From the cell containing the given text, extract its center point as [x, y] coordinate. 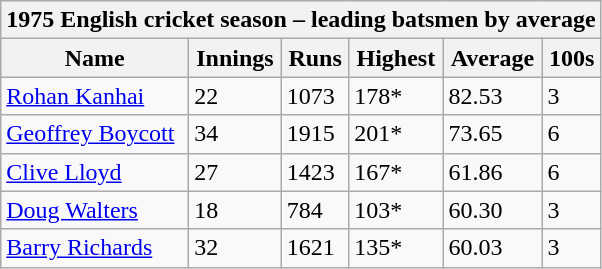
Highest [396, 58]
60.03 [492, 248]
201* [396, 134]
100s [572, 58]
22 [236, 96]
Geoffrey Boycott [95, 134]
1073 [315, 96]
Runs [315, 58]
167* [396, 172]
1621 [315, 248]
73.65 [492, 134]
82.53 [492, 96]
178* [396, 96]
1423 [315, 172]
61.86 [492, 172]
Clive Lloyd [95, 172]
Average [492, 58]
Rohan Kanhai [95, 96]
135* [396, 248]
18 [236, 210]
Doug Walters [95, 210]
1915 [315, 134]
Barry Richards [95, 248]
27 [236, 172]
Name [95, 58]
34 [236, 134]
32 [236, 248]
Innings [236, 58]
784 [315, 210]
60.30 [492, 210]
1975 English cricket season – leading batsmen by average [301, 20]
103* [396, 210]
